Scan for the cell matching the given text and deliver its [X, Y] coordinate at center. 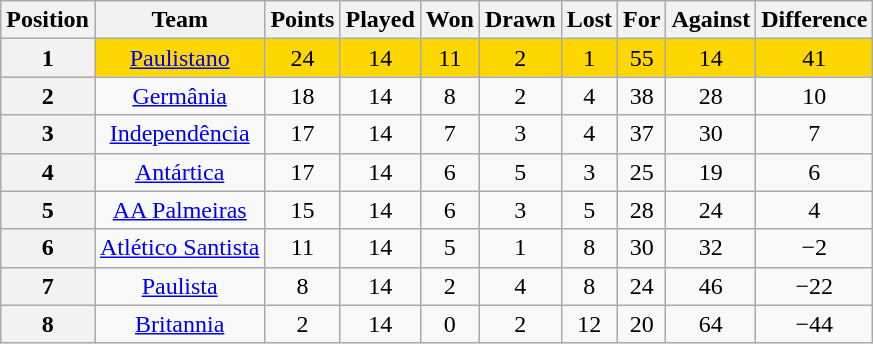
Drawn [520, 20]
55 [642, 58]
For [642, 20]
0 [450, 324]
Lost [589, 20]
Independência [179, 134]
Difference [814, 20]
Points [302, 20]
Germânia [179, 96]
Team [179, 20]
Paulistano [179, 58]
38 [642, 96]
41 [814, 58]
10 [814, 96]
Paulista [179, 286]
12 [589, 324]
19 [711, 172]
Atlético Santista [179, 248]
−22 [814, 286]
AA Palmeiras [179, 210]
Won [450, 20]
64 [711, 324]
15 [302, 210]
25 [642, 172]
18 [302, 96]
46 [711, 286]
Britannia [179, 324]
Position [48, 20]
Played [380, 20]
Antártica [179, 172]
37 [642, 134]
32 [711, 248]
−44 [814, 324]
−2 [814, 248]
20 [642, 324]
Against [711, 20]
